From the cell containing the given text, extract its center point as [x, y] coordinate. 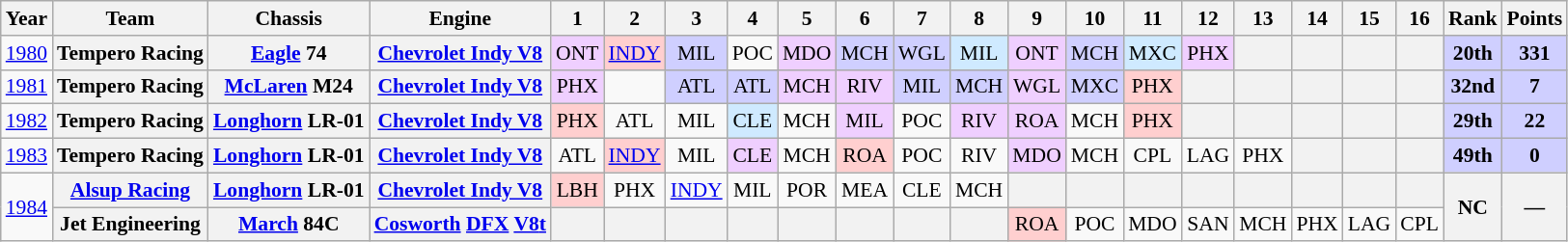
12 [1208, 18]
Chassis [289, 18]
20th [1472, 53]
Alsup Racing [130, 190]
3 [697, 18]
— [1535, 206]
49th [1472, 156]
8 [978, 18]
Jet Engineering [130, 225]
14 [1316, 18]
32nd [1472, 87]
1982 [27, 121]
1983 [27, 156]
10 [1094, 18]
6 [865, 18]
Cosworth DFX V8t [460, 225]
4 [753, 18]
Engine [460, 18]
MEA [865, 190]
15 [1369, 18]
5 [807, 18]
Eagle 74 [289, 53]
March 84C [289, 225]
29th [1472, 121]
16 [1419, 18]
LBH [577, 190]
Year [27, 18]
SAN [1208, 225]
331 [1535, 53]
0 [1535, 156]
POR [807, 190]
11 [1152, 18]
1980 [27, 53]
NC [1472, 206]
2 [635, 18]
1 [577, 18]
1984 [27, 206]
1981 [27, 87]
Rank [1472, 18]
Team [130, 18]
Points [1535, 18]
13 [1262, 18]
22 [1535, 121]
9 [1036, 18]
McLaren M24 [289, 87]
